Provide the [x, y] coordinate of the cell's center where the given text is located.  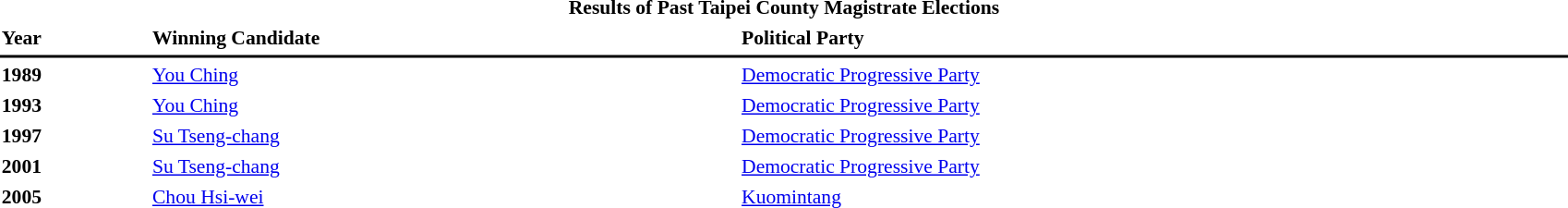
Year [74, 38]
1993 [74, 105]
2001 [74, 166]
Political Party [1154, 38]
1997 [74, 136]
Winning Candidate [443, 38]
1989 [74, 75]
